Scan for the cell matching the given text and deliver its (x, y) coordinate at center. 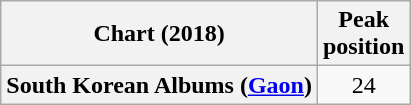
South Korean Albums (Gaon) (160, 85)
Peak position (363, 34)
Chart (2018) (160, 34)
24 (363, 85)
